Search for the cell housing the specified text and yield its (X, Y) center coordinate. 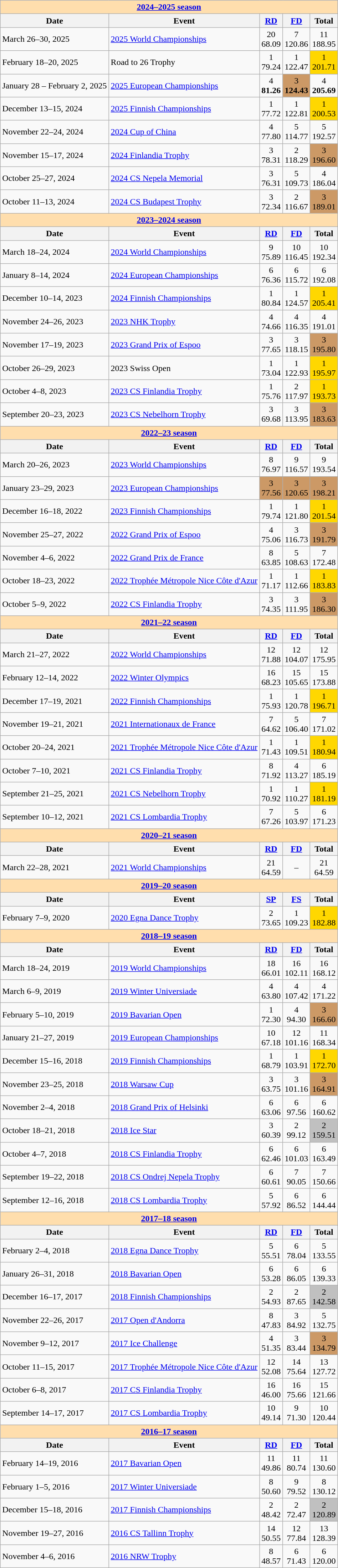
– (297, 867)
1 73.04 (271, 368)
Road to 26 Trophy (184, 62)
6 63.06 (271, 1107)
March 26–30, 2025 (55, 39)
October 11–15, 2017 (55, 1366)
8 71.92 (271, 771)
2018 Warsaw Cup (184, 1084)
12 77.84 (297, 1533)
1 124.57 (297, 298)
18 66.01 (271, 968)
2024 Finlandia Trophy (184, 155)
2016 NRW Trophy (184, 1556)
March 6–9, 2019 (55, 991)
3 166.60 (324, 1015)
2024 Finnish Championships (184, 298)
2022 Grand Prix of Espoo (184, 534)
December 15–16, 2018 (55, 1061)
2020 Egna Dance Trophy (184, 918)
3 118.15 (297, 345)
2021 CS Nebelhorn Trophy (184, 793)
13 127.72 (324, 1366)
5 57.92 (271, 1200)
2 73.65 (271, 918)
1 80.84 (271, 298)
2 87.65 (297, 1297)
December 16–18, 2022 (55, 511)
13 128.39 (324, 1533)
December 13–15, 2024 (55, 108)
3 124.43 (297, 86)
6 53.28 (271, 1274)
8 50.60 (271, 1486)
2 54.93 (271, 1297)
3 186.30 (324, 604)
3 111.95 (297, 604)
10 192.34 (324, 252)
6 144.44 (324, 1200)
12 175.95 (324, 654)
2 120.89 (324, 1510)
1 103.91 (297, 1061)
October 7–10, 2021 (55, 771)
2018–19 season (169, 936)
2024 Cup of China (184, 132)
November 15–17, 2024 (55, 155)
2023–2024 season (169, 220)
2021 World Championships (184, 867)
11 49.86 (271, 1463)
4 116.35 (297, 322)
February 14–19, 2016 (55, 1463)
14 75.64 (297, 1366)
2019 Bavarian Open (184, 1015)
November 22–26, 2017 (55, 1320)
2 118.29 (297, 155)
11 130.60 (324, 1463)
December 17–19, 2021 (55, 701)
11 80.74 (297, 1463)
2 116.67 (297, 201)
2017 CS Lombardia Trophy (184, 1413)
September 20–23, 2023 (55, 415)
5 108.63 (297, 557)
8 47.83 (271, 1320)
2022 World Championships (184, 654)
6 60.61 (271, 1177)
2018 Bavarian Open (184, 1274)
9 116.57 (297, 465)
February 7–9, 2020 (55, 918)
6 86.52 (297, 1200)
16 46.00 (271, 1390)
2024 World Championships (184, 252)
8 63.85 (271, 557)
2018 Finnish Championships (184, 1297)
8 48.57 (271, 1556)
September 19–22, 2018 (55, 1177)
16 68.23 (271, 678)
2023 CS Nebelhorn Trophy (184, 415)
1 110.27 (297, 793)
7 120.86 (297, 39)
January 28 – February 2, 2025 (55, 86)
January 23–29, 2023 (55, 488)
7 171.02 (324, 724)
6 185.19 (324, 771)
1 183.83 (324, 581)
15 121.66 (324, 1390)
5 114.77 (297, 132)
November 4–6, 2016 (55, 1556)
1 71.43 (271, 747)
7 67.26 (271, 817)
3 120.65 (297, 488)
2018 Grand Prix of Helsinki (184, 1107)
2022 Grand Prix de France (184, 557)
2022–23 season (169, 433)
1 181.19 (324, 793)
October 6–8, 2017 (55, 1390)
10 116.45 (297, 252)
2023 World Championships (184, 465)
March 22–28, 2021 (55, 867)
4 74.66 (271, 322)
2024 CS Budapest Trophy (184, 201)
4 77.80 (271, 132)
2023 NHK Trophy (184, 322)
2022 Winter Olympics (184, 678)
3 77.56 (271, 488)
2016–17 season (169, 1431)
9 193.54 (324, 465)
October 20–24, 2021 (55, 747)
3 134.79 (324, 1344)
December 10–14, 2023 (55, 298)
2017 Trophée Métropole Nice Côte d'Azur (184, 1366)
2021 CS Lombardia Trophy (184, 817)
1 182.88 (324, 918)
2017–18 season (169, 1218)
1 72.30 (271, 1015)
2017 Open d'Andorra (184, 1320)
2017 Ice Challenge (184, 1344)
7 90.05 (297, 1177)
1 205.41 (324, 298)
October 26–29, 2023 (55, 368)
February 2–4, 2018 (55, 1250)
November 22–24, 2024 (55, 132)
1 122.47 (297, 62)
1 79.74 (271, 511)
16 102.11 (297, 968)
8 130.12 (324, 1486)
2017 Bavarian Open (184, 1463)
2022 Finnish Championships (184, 701)
December 15–18, 2016 (55, 1510)
2017 CS Finlandia Trophy (184, 1390)
4 205.69 (324, 86)
2019 Finnish Championships (184, 1061)
5 55.51 (271, 1250)
1 71.17 (271, 581)
15 105.65 (297, 678)
4 113.27 (297, 771)
November 25–27, 2022 (55, 534)
6 86.05 (297, 1274)
October 4–7, 2018 (55, 1154)
February 12–14, 2022 (55, 678)
4 94.30 (297, 1015)
November 17–19, 2023 (55, 345)
2 48.42 (271, 1510)
2025 World Championships (184, 39)
7 64.62 (271, 724)
4 81.26 (271, 86)
2024–2025 season (169, 7)
10 120.44 (324, 1413)
2022 Trophée Métropole Nice Côte d'Azur (184, 581)
1 200.53 (324, 108)
1 109.51 (297, 747)
20 68.09 (271, 39)
1 75.93 (271, 701)
5 103.97 (297, 817)
SP (271, 899)
2021 Internationaux de France (184, 724)
3 196.60 (324, 155)
6 120.00 (324, 1556)
2 142.58 (324, 1297)
2025 Finnish Championships (184, 108)
10 67.18 (271, 1037)
November 9–12, 2017 (55, 1344)
February 18–20, 2025 (55, 62)
October 18–23, 2022 (55, 581)
3 83.44 (297, 1344)
3 101.16 (297, 1084)
5 192.57 (324, 132)
November 4–6, 2022 (55, 557)
1 172.70 (324, 1061)
January 8–14, 2024 (55, 275)
6 192.08 (324, 275)
5 109.73 (297, 178)
11 188.95 (324, 39)
2022 CS Finlandia Trophy (184, 604)
6 171.23 (324, 817)
February 5–10, 2019 (55, 1015)
November 19–27, 2016 (55, 1533)
1 201.71 (324, 62)
2018 CS Finlandia Trophy (184, 1154)
8 76.97 (271, 465)
4 63.80 (271, 991)
September 10–12, 2021 (55, 817)
2 159.51 (324, 1130)
2016 CS Tallinn Trophy (184, 1533)
2021–22 season (169, 623)
6 139.33 (324, 1274)
3 76.31 (271, 178)
12 101.16 (297, 1037)
3 195.80 (324, 345)
3 77.65 (271, 345)
15 173.88 (324, 678)
2023 Finnish Championships (184, 511)
3 191.79 (324, 534)
16 75.66 (297, 1390)
November 24–26, 2023 (55, 322)
2020–21 season (169, 835)
2018 Ice Star (184, 1130)
3 74.35 (271, 604)
16 168.12 (324, 968)
2018 CS Lombardia Trophy (184, 1200)
3 84.92 (297, 1320)
2017 Winter Universiade (184, 1486)
4 191.01 (324, 322)
5 133.55 (324, 1250)
2024 CS Nepela Memorial (184, 178)
6 163.49 (324, 1154)
4 51.35 (271, 1344)
3 116.73 (297, 534)
FS (297, 899)
November 2–4, 2018 (55, 1107)
1 122.93 (297, 368)
2 72.47 (297, 1510)
1 109.23 (297, 918)
3 189.01 (324, 201)
December 16–17, 2017 (55, 1297)
1 70.92 (271, 793)
5 132.75 (324, 1320)
February 1–5, 2016 (55, 1486)
9 71.30 (297, 1413)
October 5–9, 2022 (55, 604)
11 168.34 (324, 1037)
March 18–24, 2019 (55, 968)
3 113.95 (297, 415)
October 4–8, 2023 (55, 391)
November 19–21, 2021 (55, 724)
2024 European Championships (184, 275)
September 12–16, 2018 (55, 1200)
October 18–21, 2018 (55, 1130)
2019 Winter Universiade (184, 991)
9 79.52 (297, 1486)
1 112.66 (297, 581)
September 21–25, 2021 (55, 793)
6 62.46 (271, 1154)
January 26–31, 2018 (55, 1274)
2023 CS Finlandia Trophy (184, 391)
1 201.54 (324, 511)
October 11–13, 2024 (55, 201)
3 78.31 (271, 155)
3 183.63 (324, 415)
3 72.34 (271, 201)
6 97.56 (297, 1107)
4 171.22 (324, 991)
12 104.07 (297, 654)
2019 European Championships (184, 1037)
1 68.79 (271, 1061)
1 120.78 (297, 701)
7 150.66 (324, 1177)
3 63.75 (271, 1084)
2 117.97 (297, 391)
1 121.80 (297, 511)
2 99.12 (297, 1130)
10 49.14 (271, 1413)
2023 European Championships (184, 488)
7 172.48 (324, 557)
2017 Finnish Championships (184, 1510)
1 122.81 (297, 108)
September 14–17, 2017 (55, 1413)
2019 World Championships (184, 968)
6 101.03 (297, 1154)
March 21–27, 2022 (55, 654)
2018 CS Ondrej Nepela Trophy (184, 1177)
October 25–27, 2024 (55, 178)
2019–20 season (169, 886)
6 160.62 (324, 1107)
March 20–26, 2023 (55, 465)
4 75.06 (271, 534)
9 75.89 (271, 252)
2023 Grand Prix of Espoo (184, 345)
2023 Swiss Open (184, 368)
2025 European Championships (184, 86)
1 193.73 (324, 391)
2021 Trophée Métropole Nice Côte d'Azur (184, 747)
1 75.76 (271, 391)
March 18–24, 2024 (55, 252)
6 71.43 (297, 1556)
2018 Egna Dance Trophy (184, 1250)
6 76.36 (271, 275)
3 164.91 (324, 1084)
3 60.39 (271, 1130)
1 180.94 (324, 747)
5 106.40 (297, 724)
3 69.68 (271, 415)
4 107.42 (297, 991)
6 115.72 (297, 275)
2021 CS Finlandia Trophy (184, 771)
1 196.71 (324, 701)
4 186.04 (324, 178)
January 21–27, 2019 (55, 1037)
1 79.24 (271, 62)
3 198.21 (324, 488)
14 50.55 (271, 1533)
12 71.88 (271, 654)
1 77.72 (271, 108)
1 195.97 (324, 368)
November 23–25, 2018 (55, 1084)
12 52.08 (271, 1366)
6 78.04 (297, 1250)
